Scan for the cell matching the given text and deliver its (X, Y) coordinate at center. 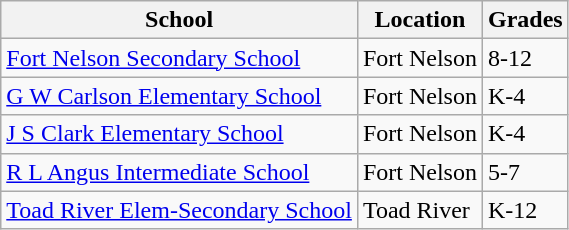
G W Carlson Elementary School (180, 96)
R L Angus Intermediate School (180, 172)
5-7 (525, 172)
J S Clark Elementary School (180, 134)
8-12 (525, 58)
Toad River (420, 210)
Grades (525, 20)
Fort Nelson Secondary School (180, 58)
Toad River Elem-Secondary School (180, 210)
School (180, 20)
Location (420, 20)
K-12 (525, 210)
